Return the (X, Y) coordinate for the center point of the cell that contains the specified text.  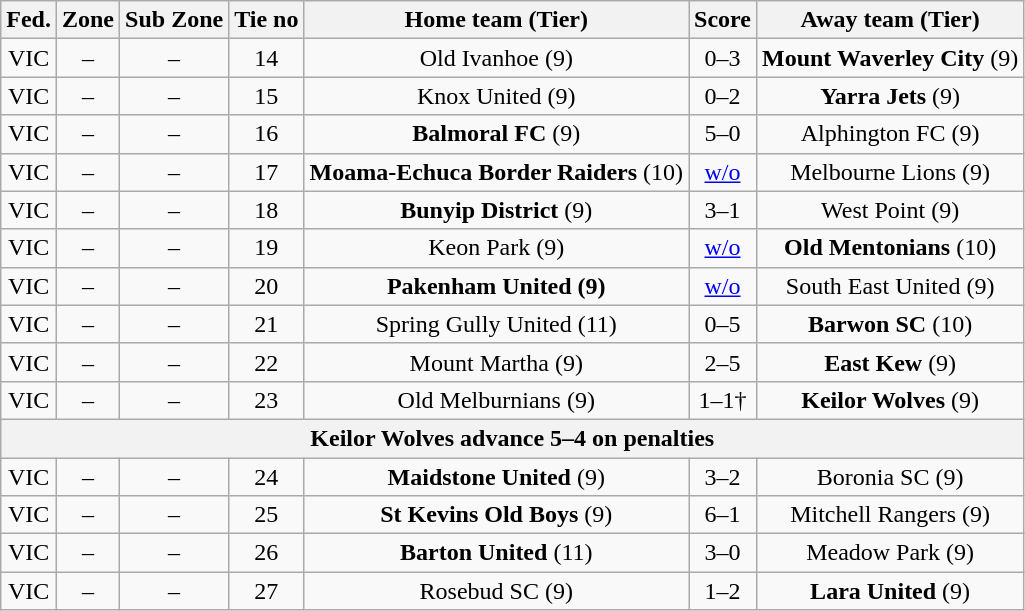
19 (266, 248)
Score (723, 20)
0–5 (723, 324)
Tie no (266, 20)
Old Melburnians (9) (496, 400)
24 (266, 477)
22 (266, 362)
27 (266, 591)
Spring Gully United (11) (496, 324)
Melbourne Lions (9) (890, 172)
Moama-Echuca Border Raiders (10) (496, 172)
Old Ivanhoe (9) (496, 58)
East Kew (9) (890, 362)
Mount Waverley City (9) (890, 58)
3–2 (723, 477)
Meadow Park (9) (890, 553)
15 (266, 96)
Keon Park (9) (496, 248)
2–5 (723, 362)
17 (266, 172)
Home team (Tier) (496, 20)
Sub Zone (174, 20)
South East United (9) (890, 286)
Knox United (9) (496, 96)
1–2 (723, 591)
26 (266, 553)
Balmoral FC (9) (496, 134)
1–1† (723, 400)
Barton United (11) (496, 553)
West Point (9) (890, 210)
14 (266, 58)
Pakenham United (9) (496, 286)
6–1 (723, 515)
0–3 (723, 58)
23 (266, 400)
0–2 (723, 96)
Mitchell Rangers (9) (890, 515)
Maidstone United (9) (496, 477)
Keilor Wolves advance 5–4 on penalties (512, 438)
Away team (Tier) (890, 20)
St Kevins Old Boys (9) (496, 515)
21 (266, 324)
3–0 (723, 553)
Alphington FC (9) (890, 134)
5–0 (723, 134)
Yarra Jets (9) (890, 96)
20 (266, 286)
16 (266, 134)
3–1 (723, 210)
Bunyip District (9) (496, 210)
Zone (88, 20)
Boronia SC (9) (890, 477)
Rosebud SC (9) (496, 591)
Mount Martha (9) (496, 362)
Old Mentonians (10) (890, 248)
Lara United (9) (890, 591)
18 (266, 210)
Keilor Wolves (9) (890, 400)
Barwon SC (10) (890, 324)
25 (266, 515)
Fed. (29, 20)
